From the cell containing the given text, extract its center point as (x, y) coordinate. 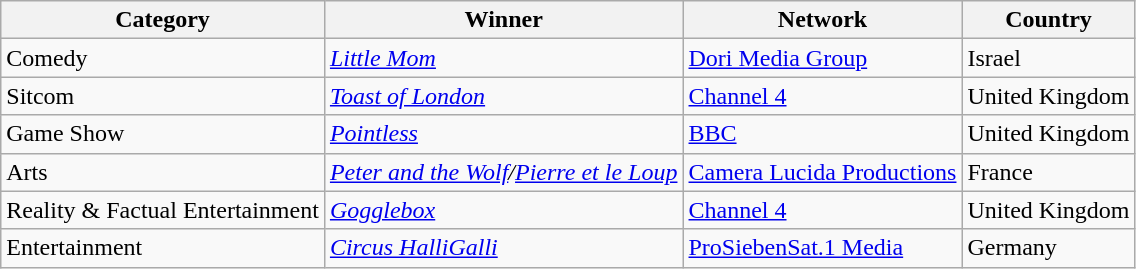
Reality & Factual Entertainment (163, 210)
ProSiebenSat.1 Media (822, 248)
Network (822, 20)
Toast of London (504, 96)
Gogglebox (504, 210)
Little Mom (504, 58)
Israel (1048, 58)
Camera Lucida Productions (822, 172)
Entertainment (163, 248)
Country (1048, 20)
BBC (822, 134)
Arts (163, 172)
Peter and the Wolf/Pierre et le Loup (504, 172)
Category (163, 20)
Germany (1048, 248)
Winner (504, 20)
Sitcom (163, 96)
Circus HalliGalli (504, 248)
Dori Media Group (822, 58)
Game Show (163, 134)
Pointless (504, 134)
Comedy (163, 58)
France (1048, 172)
